Scan for the cell matching the given text and deliver its [x, y] coordinate at center. 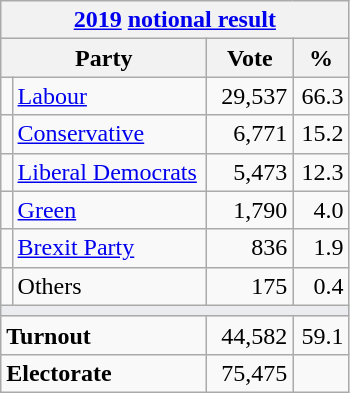
% [321, 58]
1.9 [321, 248]
4.0 [321, 210]
59.1 [321, 335]
836 [250, 248]
Electorate [104, 373]
Liberal Democrats [110, 172]
Vote [250, 58]
66.3 [321, 96]
15.2 [321, 134]
5,473 [250, 172]
0.4 [321, 286]
44,582 [250, 335]
75,475 [250, 373]
Turnout [104, 335]
1,790 [250, 210]
12.3 [321, 172]
Party [104, 58]
Green [110, 210]
Brexit Party [110, 248]
29,537 [250, 96]
Conservative [110, 134]
Labour [110, 96]
175 [250, 286]
6,771 [250, 134]
Others [110, 286]
2019 notional result [175, 20]
